Pinpoint the cell where the given text exists, returning its (x, y) midpoint coordinate. 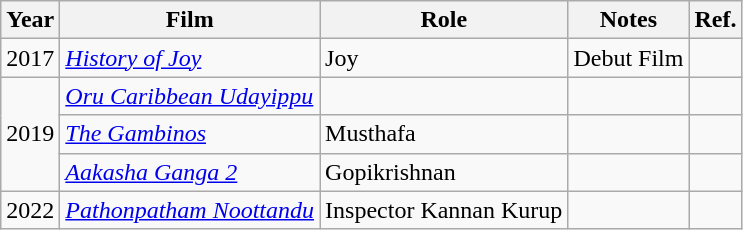
Joy (444, 58)
Gopikrishnan (444, 172)
Ref. (716, 20)
Year (30, 20)
2017 (30, 58)
The Gambinos (190, 134)
Notes (628, 20)
Role (444, 20)
History of Joy (190, 58)
Film (190, 20)
Pathonpatham Noottandu (190, 210)
Aakasha Ganga 2 (190, 172)
Inspector Kannan Kurup (444, 210)
2019 (30, 134)
2022 (30, 210)
Oru Caribbean Udayippu (190, 96)
Musthafa (444, 134)
Debut Film (628, 58)
